Scan for the cell matching the given text and deliver its (X, Y) coordinate at center. 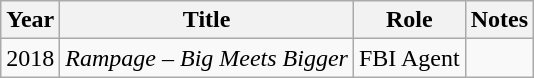
Role (409, 20)
Title (207, 20)
FBI Agent (409, 58)
Notes (499, 20)
2018 (30, 58)
Year (30, 20)
Rampage – Big Meets Bigger (207, 58)
